Search for the cell housing the specified text and yield its (X, Y) center coordinate. 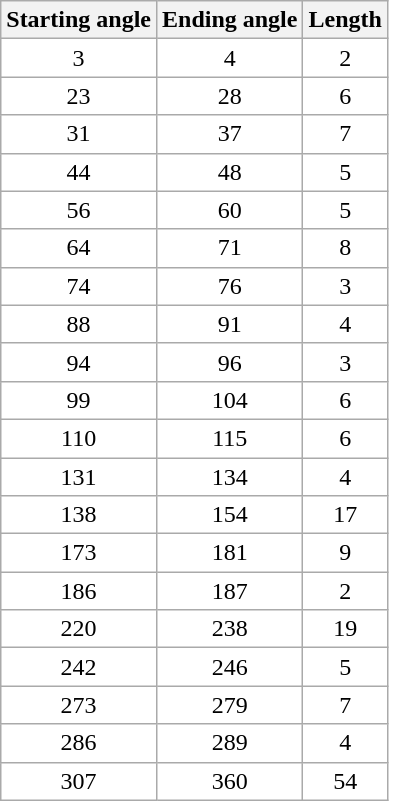
71 (229, 248)
94 (79, 362)
91 (229, 324)
242 (79, 667)
54 (345, 781)
360 (229, 781)
246 (229, 667)
76 (229, 286)
99 (79, 400)
8 (345, 248)
186 (79, 591)
74 (79, 286)
23 (79, 96)
154 (229, 515)
31 (79, 134)
104 (229, 400)
44 (79, 172)
138 (79, 515)
9 (345, 553)
60 (229, 210)
115 (229, 438)
64 (79, 248)
289 (229, 743)
220 (79, 629)
48 (229, 172)
181 (229, 553)
Length (345, 20)
96 (229, 362)
134 (229, 477)
Starting angle (79, 20)
17 (345, 515)
56 (79, 210)
279 (229, 705)
273 (79, 705)
238 (229, 629)
110 (79, 438)
88 (79, 324)
187 (229, 591)
307 (79, 781)
131 (79, 477)
Ending angle (229, 20)
173 (79, 553)
286 (79, 743)
28 (229, 96)
19 (345, 629)
37 (229, 134)
